Capture the cell that displays the provided text and extract its (X, Y) central coordinate. 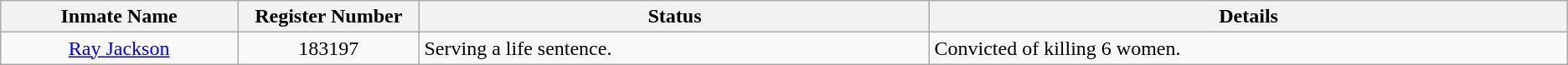
Details (1248, 17)
Ray Jackson (119, 48)
Serving a life sentence. (675, 48)
Inmate Name (119, 17)
Status (675, 17)
Register Number (328, 17)
Convicted of killing 6 women. (1248, 48)
183197 (328, 48)
